Provide the (x, y) coordinate of the cell's center where the given text is located.  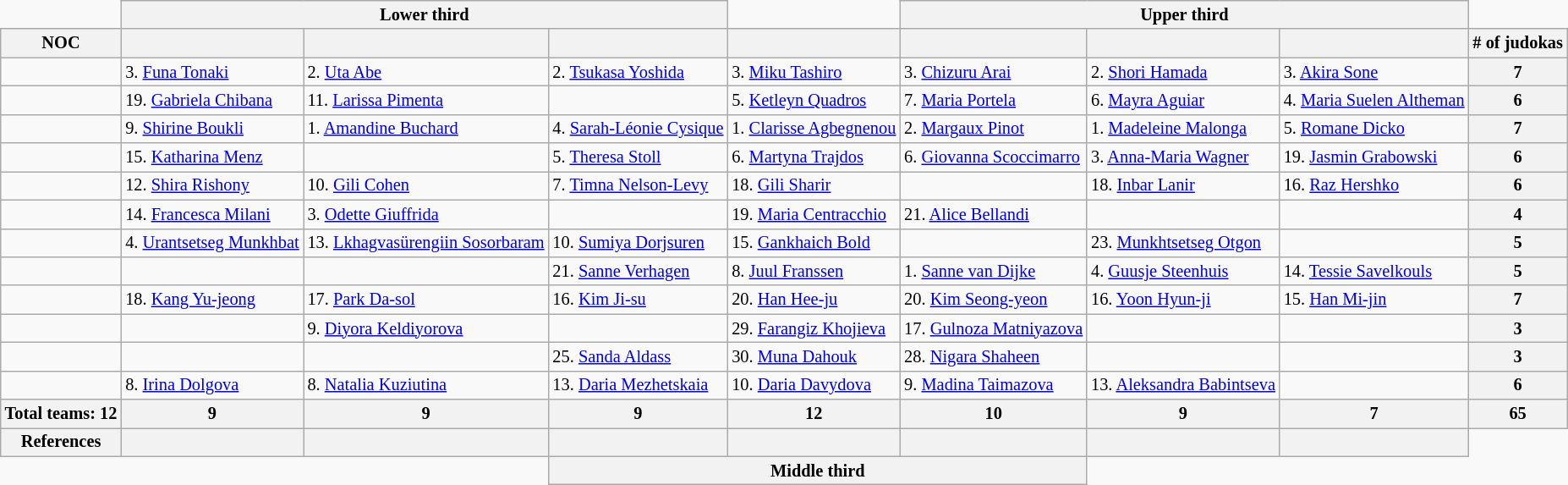
5. Romane Dicko (1374, 129)
18. Gili Sharir (814, 185)
3. Odette Giuffrida (426, 214)
2. Uta Abe (426, 72)
6. Martyna Trajdos (814, 157)
19. Gabriela Chibana (211, 100)
3. Chizuru Arai (993, 72)
19. Jasmin Grabowski (1374, 157)
12. Shira Rishony (211, 185)
15. Katharina Menz (211, 157)
11. Larissa Pimenta (426, 100)
1. Clarisse Agbegnenou (814, 129)
21. Sanne Verhagen (639, 271)
18. Inbar Lanir (1183, 185)
9. Shirine Boukli (211, 129)
# of judokas (1518, 43)
4. Guusje Steenhuis (1183, 271)
8. Juul Franssen (814, 271)
NOC (61, 43)
8. Irina Dolgova (211, 385)
30. Muna Dahouk (814, 356)
10. Sumiya Dorjsuren (639, 243)
13. Aleksandra Babintseva (1183, 385)
9. Madina Taimazova (993, 385)
10 (993, 414)
2. Margaux Pinot (993, 129)
10. Daria Davydova (814, 385)
20. Han Hee-ju (814, 300)
1. Sanne van Dijke (993, 271)
1. Madeleine Malonga (1183, 129)
23. Munkhtsetseg Otgon (1183, 243)
10. Gili Cohen (426, 185)
5. Ketleyn Quadros (814, 100)
14. Francesca Milani (211, 214)
4. Urantsetseg Munkhbat (211, 243)
17. Gulnoza Matniyazova (993, 328)
9. Diyora Keldiyorova (426, 328)
13. Daria Mezhetskaia (639, 385)
15. Han Mi-jin (1374, 300)
18. Kang Yu-jeong (211, 300)
15. Gankhaich Bold (814, 243)
65 (1518, 414)
3. Anna-Maria Wagner (1183, 157)
3. Funa Tonaki (211, 72)
16. Kim Ji-su (639, 300)
19. Maria Centracchio (814, 214)
1. Amandine Buchard (426, 129)
Middle third (819, 471)
Upper third (1184, 14)
7. Maria Portela (993, 100)
Total teams: 12 (61, 414)
References (61, 442)
6. Giovanna Scoccimarro (993, 157)
21. Alice Bellandi (993, 214)
25. Sanda Aldass (639, 356)
20. Kim Seong-yeon (993, 300)
2. Shori Hamada (1183, 72)
4. Sarah-Léonie Cysique (639, 129)
14. Tessie Savelkouls (1374, 271)
4. Maria Suelen Altheman (1374, 100)
2. Tsukasa Yoshida (639, 72)
4 (1518, 214)
3. Akira Sone (1374, 72)
8. Natalia Kuziutina (426, 385)
17. Park Da-sol (426, 300)
Lower third (425, 14)
16. Raz Hershko (1374, 185)
5. Theresa Stoll (639, 157)
6. Mayra Aguiar (1183, 100)
28. Nigara Shaheen (993, 356)
3. Miku Tashiro (814, 72)
16. Yoon Hyun-ji (1183, 300)
12 (814, 414)
29. Farangiz Khojieva (814, 328)
7. Timna Nelson-Levy (639, 185)
13. Lkhagvasürengiin Sosorbaram (426, 243)
